Detect which cell encompasses the target text, then output its [X, Y] center coordinate. 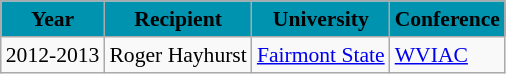
2012-2013 [53, 55]
Recipient [178, 19]
WVIAC [448, 55]
Roger Hayhurst [178, 55]
Year [53, 19]
Conference [448, 19]
University [321, 19]
Fairmont State [321, 55]
